Capture the cell that displays the provided text and extract its [X, Y] central coordinate. 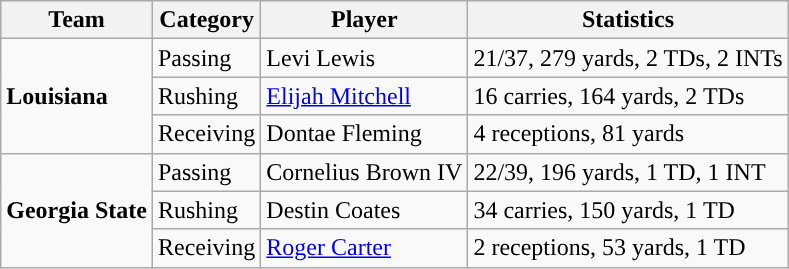
22/39, 196 yards, 1 TD, 1 INT [628, 172]
Statistics [628, 20]
4 receptions, 81 yards [628, 134]
Team [77, 20]
Destin Coates [364, 210]
21/37, 279 yards, 2 TDs, 2 INTs [628, 58]
Roger Carter [364, 248]
Elijah Mitchell [364, 96]
Category [206, 20]
Cornelius Brown IV [364, 172]
Player [364, 20]
Louisiana [77, 96]
Dontae Fleming [364, 134]
16 carries, 164 yards, 2 TDs [628, 96]
34 carries, 150 yards, 1 TD [628, 210]
2 receptions, 53 yards, 1 TD [628, 248]
Levi Lewis [364, 58]
Georgia State [77, 210]
